Identify which cell holds the provided text, then report its (X, Y) central coordinate. 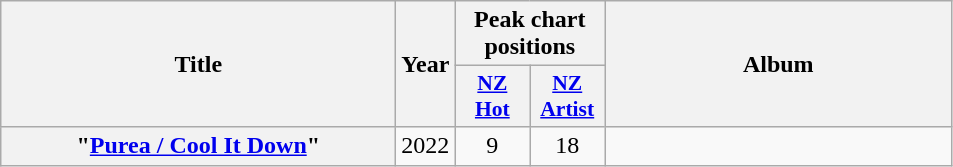
"Purea / Cool It Down" (198, 146)
18 (568, 146)
2022 (426, 146)
Album (778, 64)
NZArtist (568, 96)
Year (426, 64)
Peak chart positions (530, 34)
Title (198, 64)
NZHot (492, 96)
9 (492, 146)
